Provide the [X, Y] coordinate of the cell's center where the given text is located.  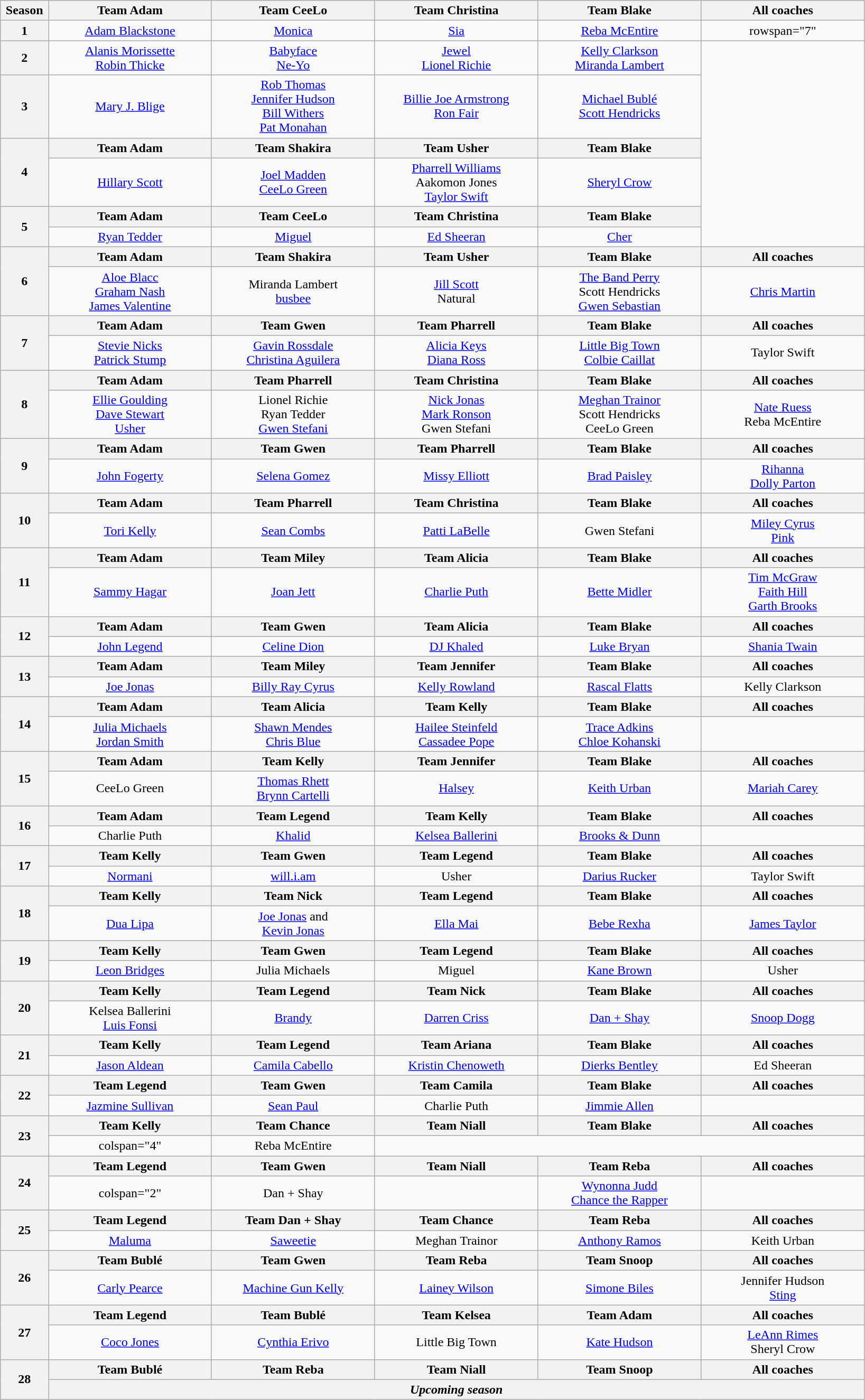
4 [24, 172]
Billie Joe ArmstrongRon Fair [457, 107]
19 [24, 961]
Upcoming season [457, 1389]
27 [24, 1332]
Kelsea Ballerini [457, 836]
Maluma [130, 1241]
JewelLionel Richie [457, 58]
Brooks & Dunn [619, 836]
Hillary Scott [130, 182]
Ellie GouldingDave StewartUsher [130, 415]
12 [24, 636]
Dua Lipa [130, 923]
Joel MaddenCeeLo Green [293, 182]
3 [24, 107]
9 [24, 466]
Joe Jonas andKevin Jonas [293, 923]
Michael BubléScott Hendricks [619, 107]
Hailee SteinfeldCassadee Pope [457, 734]
Khalid [293, 836]
Joe Jonas [130, 687]
26 [24, 1278]
Selena Gomez [293, 476]
Darius Rucker [619, 876]
DJ Khaled [457, 646]
Missy Elliott [457, 476]
15 [24, 778]
Shania Twain [783, 646]
RihannaDolly Parton [783, 476]
Brandy [293, 1018]
Nate RuessReba McEntire [783, 415]
2 [24, 58]
Team Ariana [457, 1045]
Julia MichaelsJordan Smith [130, 734]
Rob ThomasJennifer HudsonBill WithersPat Monahan [293, 107]
Sammy Hagar [130, 592]
Wynonna JuddChance the Rapper [619, 1194]
Jimmie Allen [619, 1105]
Little Big Town [457, 1342]
Trace AdkinsChloe Kohanski [619, 734]
Kate Hudson [619, 1342]
Machine Gun Kelly [293, 1288]
Meghan TrainorScott HendricksCeeLo Green [619, 415]
Leon Bridges [130, 971]
13 [24, 676]
Kane Brown [619, 971]
Normani [130, 876]
Carly Pearce [130, 1288]
Kelsea BalleriniLuis Fonsi [130, 1018]
16 [24, 826]
28 [24, 1379]
Monica [293, 31]
Celine Dion [293, 646]
BabyfaceNe-Yo [293, 58]
20 [24, 1008]
Patti LaBelle [457, 530]
Chris Martin [783, 291]
Ella Mai [457, 923]
rowspan="7" [783, 31]
The Band PerryScott HendricksGwen Sebastian [619, 291]
Billy Ray Cyrus [293, 687]
Team Camila [457, 1085]
Ryan Tedder [130, 237]
Dierks Bentley [619, 1065]
John Legend [130, 646]
Simone Biles [619, 1288]
Tim McGrawFaith HillGarth Brooks [783, 592]
Coco Jones [130, 1342]
25 [24, 1230]
Gwen Stefani [619, 530]
Mariah Carey [783, 788]
Darren Criss [457, 1018]
Jazmine Sullivan [130, 1105]
Sean Paul [293, 1105]
Kelly Rowland [457, 687]
Camila Cabello [293, 1065]
colspan="4" [130, 1145]
Rascal Flatts [619, 687]
Julia Michaels [293, 971]
Gavin RossdaleChristina Aguilera [293, 353]
5 [24, 227]
7 [24, 342]
Shawn MendesChris Blue [293, 734]
Kristin Chenoweth [457, 1065]
24 [24, 1183]
Team Dan + Shay [293, 1220]
Lionel RichieRyan TedderGwen Stefani [293, 415]
Stevie NicksPatrick Stump [130, 353]
14 [24, 724]
Adam Blackstone [130, 31]
Meghan Trainor [457, 1241]
Halsey [457, 788]
Sheryl Crow [619, 182]
Pharrell WilliamsAakomon JonesTaylor Swift [457, 182]
Brad Paisley [619, 476]
John Fogerty [130, 476]
22 [24, 1095]
21 [24, 1055]
Little Big TownColbie Caillat [619, 353]
Sean Combs [293, 530]
6 [24, 281]
Mary J. Blige [130, 107]
Saweetie [293, 1241]
Miley CyrusPink [783, 530]
will.i.am [293, 876]
LeAnn RimesSheryl Crow [783, 1342]
Bette Midler [619, 592]
8 [24, 404]
Alanis MorissetteRobin Thicke [130, 58]
Jason Aldean [130, 1065]
18 [24, 914]
Tori Kelly [130, 530]
11 [24, 582]
Team Kelsea [457, 1315]
James Taylor [783, 923]
17 [24, 866]
Anthony Ramos [619, 1241]
Nick JonasMark RonsonGwen Stefani [457, 415]
Season [24, 11]
Miranda Lambertbusbee [293, 291]
Joan Jett [293, 592]
Kelly ClarksonMiranda Lambert [619, 58]
Alicia KeysDiana Ross [457, 353]
Cher [619, 237]
Luke Bryan [619, 646]
Thomas RhettBrynn Cartelli [293, 788]
Jennifer HudsonSting [783, 1288]
Lainey Wilson [457, 1288]
Bebe Rexha [619, 923]
Cynthia Erivo [293, 1342]
Aloe BlaccGraham NashJames Valentine [130, 291]
1 [24, 31]
Snoop Dogg [783, 1018]
23 [24, 1135]
CeeLo Green [130, 788]
colspan="2" [130, 1194]
Kelly Clarkson [783, 687]
Jill ScottNatural [457, 291]
Sia [457, 31]
10 [24, 521]
